Pinpoint the cell where the given text exists, returning its [X, Y] midpoint coordinate. 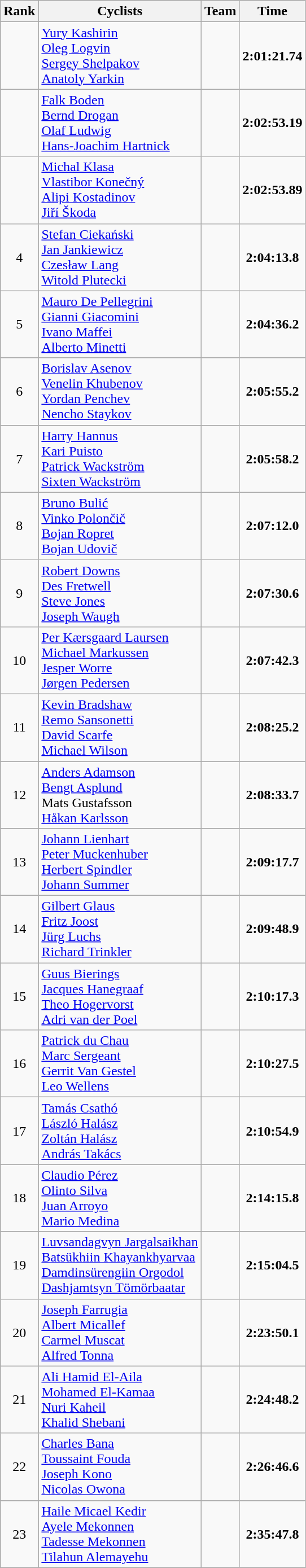
Falk Boden Bernd Drogan Olaf Ludwig Hans-Joachim Hartnick [120, 123]
18 [19, 1198]
10 [19, 660]
Patrick du Chau Marc Sergeant Gerrit Van Gestel Leo Wellens [120, 1063]
Harry Hannus Kari Puisto Patrick Wackström Sixten Wackström [120, 458]
2:10:54.9 [272, 1131]
2:07:30.6 [272, 593]
2:15:04.5 [272, 1265]
2:26:46.6 [272, 1466]
2:09:17.7 [272, 862]
Bruno Bulić Vinko Polončič Bojan Ropret Bojan Udovič [120, 526]
Claudio Pérez Olinto Silva Juan Arroyo Mario Medina [120, 1198]
2:04:36.2 [272, 324]
Anders Adamson Bengt Asplund Mats Gustafsson Håkan Karlsson [120, 795]
2:09:48.9 [272, 929]
7 [19, 458]
2:04:13.8 [272, 257]
19 [19, 1265]
Haile Micael Kedir Ayele Mekonnen Tadesse Mekonnen Tilahun Alemayehu [120, 1534]
4 [19, 257]
2:02:53.19 [272, 123]
Yury Kashirin Oleg Logvin Sergey Shelpakov Anatoly Yarkin [120, 55]
Guus Bierings Jacques Hanegraaf Theo Hogervorst Adri van der Poel [120, 997]
Tamás Csathó László Halász Zoltán Halász András Takács [120, 1131]
12 [19, 795]
Borislav Asenov Venelin Khubenov Yordan Penchev Nencho Staykov [120, 392]
Mauro De Pellegrini Gianni Giacomini Ivano Maffei Alberto Minetti [120, 324]
Rank [19, 11]
2:10:17.3 [272, 997]
Luvsandagvyn Jargalsaikhan Batsükhiin Khayankhyarvaa Damdinsürengiin Orgodol Dashjamtsyn Tömörbaatar [120, 1265]
Team [220, 11]
13 [19, 862]
2:23:50.1 [272, 1332]
11 [19, 727]
14 [19, 929]
2:14:15.8 [272, 1198]
2:07:12.0 [272, 526]
2:24:48.2 [272, 1400]
Time [272, 11]
6 [19, 392]
Joseph Farrugia Albert Micallef Carmel Muscat Alfred Tonna [120, 1332]
15 [19, 997]
2:02:53.89 [272, 190]
2:35:47.8 [272, 1534]
2:01:21.74 [272, 55]
2:08:33.7 [272, 795]
Cyclists [120, 11]
23 [19, 1534]
9 [19, 593]
Charles Bana Toussaint Fouda Joseph Kono Nicolas Owona [120, 1466]
Michal Klasa Vlastibor Konečný Alipi Kostadinov Jiří Škoda [120, 190]
2:08:25.2 [272, 727]
5 [19, 324]
Kevin Bradshaw Remo Sansonetti David Scarfe Michael Wilson [120, 727]
Stefan Ciekański Jan Jankiewicz Czesław Lang Witold Plutecki [120, 257]
Gilbert Glaus Fritz Joost Jürg Luchs Richard Trinkler [120, 929]
22 [19, 1466]
21 [19, 1400]
Robert Downs Des Fretwell Steve Jones Joseph Waugh [120, 593]
2:07:42.3 [272, 660]
Johann Lienhart Peter Muckenhuber Herbert Spindler Johann Summer [120, 862]
2:05:55.2 [272, 392]
Ali Hamid El-Aila Mohamed El-Kamaa Nuri Kaheil Khalid Shebani [120, 1400]
20 [19, 1332]
8 [19, 526]
17 [19, 1131]
Per Kærsgaard Laursen Michael Markussen Jesper Worre Jørgen Pedersen [120, 660]
2:05:58.2 [272, 458]
2:10:27.5 [272, 1063]
16 [19, 1063]
